Return [x, y] of the center of cell containing provided text 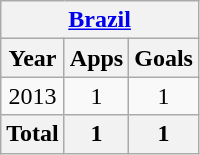
Goals [164, 58]
Brazil [100, 20]
Year [33, 58]
Total [33, 134]
2013 [33, 96]
Apps [96, 58]
